Pinpoint the cell where the given text exists, returning its (x, y) midpoint coordinate. 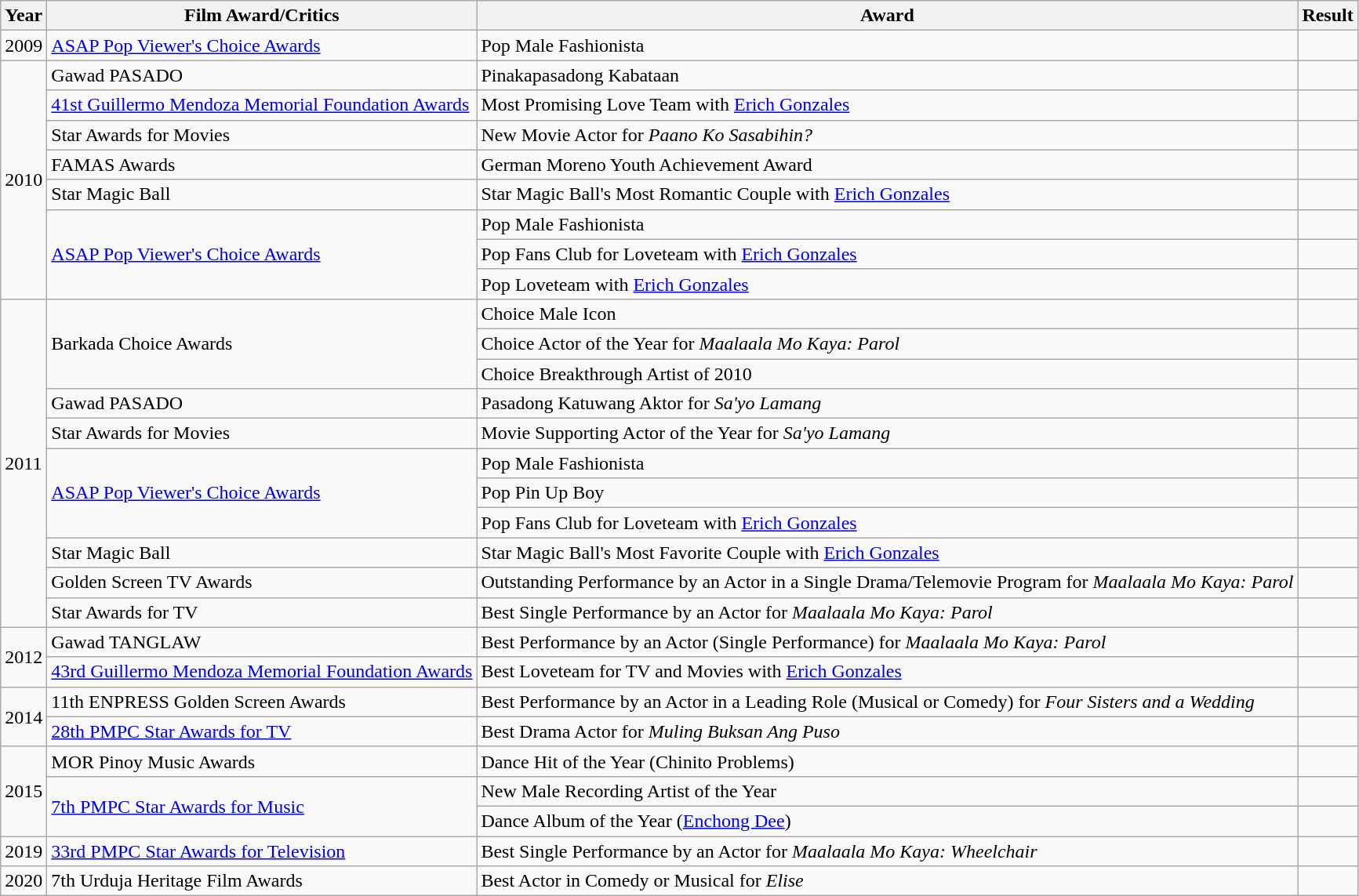
Best Actor in Comedy or Musical for Elise (888, 881)
Dance Hit of the Year (Chinito Problems) (888, 761)
7th Urduja Heritage Film Awards (262, 881)
Pinakapasadong Kabataan (888, 75)
2012 (24, 657)
Outstanding Performance by an Actor in a Single Drama/Telemovie Program for Maalaala Mo Kaya: Parol (888, 582)
Choice Actor of the Year for Maalaala Mo Kaya: Parol (888, 343)
MOR Pinoy Music Awards (262, 761)
Award (888, 16)
11th ENPRESS Golden Screen Awards (262, 702)
Choice Breakthrough Artist of 2010 (888, 374)
Golden Screen TV Awards (262, 582)
New Male Recording Artist of the Year (888, 791)
2014 (24, 716)
2011 (24, 463)
Choice Male Icon (888, 314)
Best Single Performance by an Actor for Maalaala Mo Kaya: Parol (888, 612)
Star Awards for TV (262, 612)
FAMAS Awards (262, 165)
43rd Guillermo Mendoza Memorial Foundation Awards (262, 672)
41st Guillermo Mendoza Memorial Foundation Awards (262, 105)
Most Promising Love Team with Erich Gonzales (888, 105)
Year (24, 16)
Pasadong Katuwang Aktor for Sa'yo Lamang (888, 404)
Best Drama Actor for Muling Buksan Ang Puso (888, 731)
Barkada Choice Awards (262, 343)
Best Performance by an Actor (Single Performance) for Maalaala Mo Kaya: Parol (888, 642)
2019 (24, 851)
Pop Loveteam with Erich Gonzales (888, 284)
28th PMPC Star Awards for TV (262, 731)
2020 (24, 881)
Movie Supporting Actor of the Year for Sa'yo Lamang (888, 433)
New Movie Actor for Paano Ko Sasabihin? (888, 135)
Best Single Performance by an Actor for Maalaala Mo Kaya: Wheelchair (888, 851)
2015 (24, 791)
2010 (24, 180)
7th PMPC Star Awards for Music (262, 806)
Dance Album of the Year (Enchong Dee) (888, 821)
German Moreno Youth Achievement Award (888, 165)
Gawad TANGLAW (262, 642)
Pop Pin Up Boy (888, 493)
Result (1328, 16)
Best Loveteam for TV and Movies with Erich Gonzales (888, 672)
33rd PMPC Star Awards for Television (262, 851)
Best Performance by an Actor in a Leading Role (Musical or Comedy) for Four Sisters and a Wedding (888, 702)
Star Magic Ball's Most Romantic Couple with Erich Gonzales (888, 194)
Film Award/Critics (262, 16)
Star Magic Ball's Most Favorite Couple with Erich Gonzales (888, 553)
2009 (24, 45)
